Scan for the cell matching the given text and deliver its [x, y] coordinate at center. 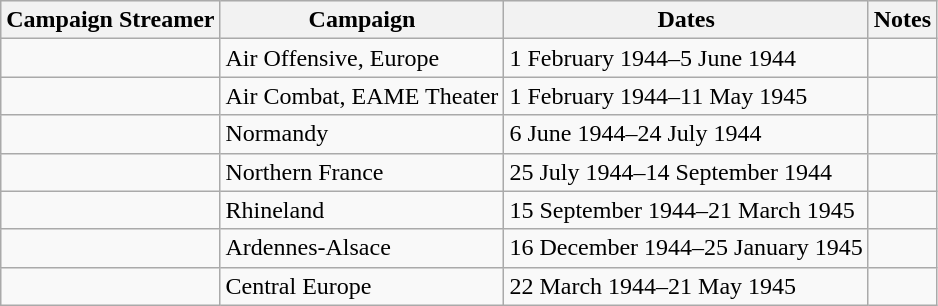
Campaign Streamer [110, 20]
Dates [686, 20]
1 February 1944–11 May 1945 [686, 96]
Air Offensive, Europe [362, 58]
Central Europe [362, 286]
6 June 1944–24 July 1944 [686, 134]
Northern France [362, 172]
Air Combat, EAME Theater [362, 96]
22 March 1944–21 May 1945 [686, 286]
Ardennes-Alsace [362, 248]
Notes [902, 20]
Campaign [362, 20]
15 September 1944–21 March 1945 [686, 210]
Normandy [362, 134]
16 December 1944–25 January 1945 [686, 248]
25 July 1944–14 September 1944 [686, 172]
1 February 1944–5 June 1944 [686, 58]
Rhineland [362, 210]
